Determine the [x, y] coordinate at the center of the cell enclosing the given text.  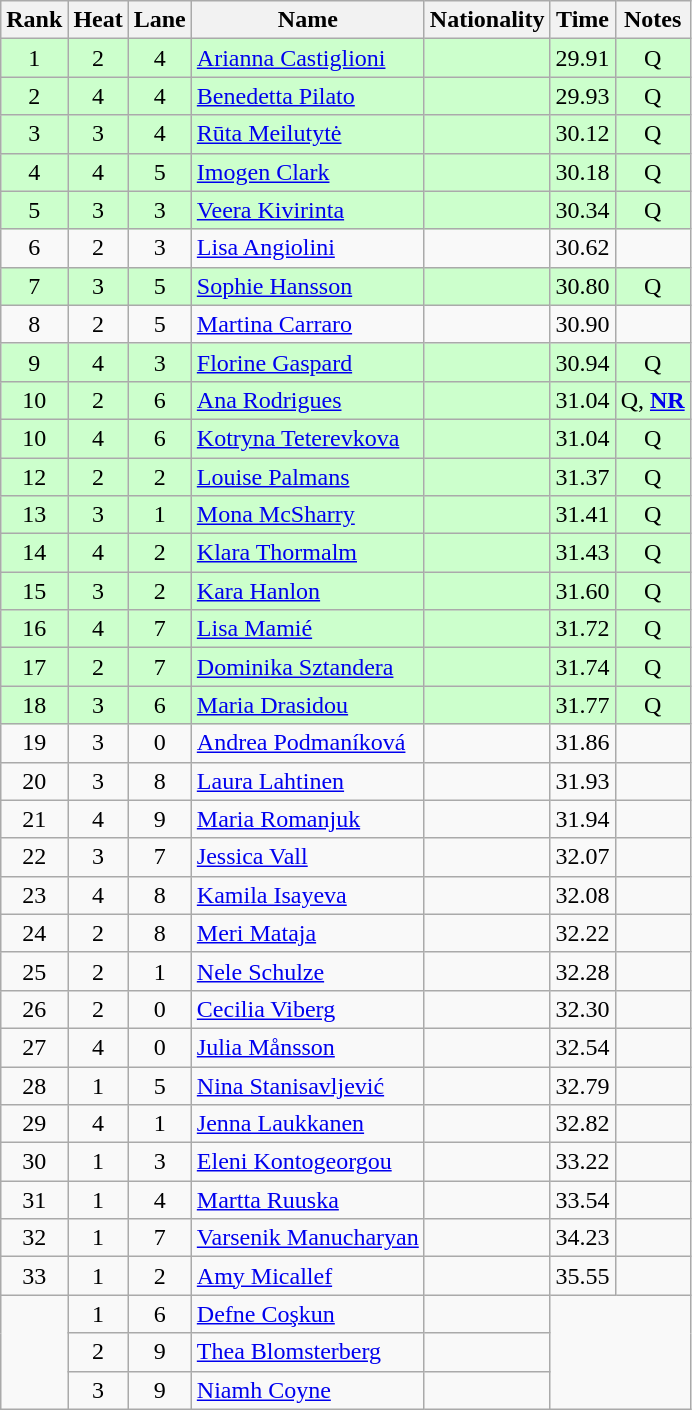
Lisa Angiolini [308, 248]
32.79 [582, 1085]
Klara Thormalm [308, 553]
14 [34, 553]
25 [34, 971]
17 [34, 667]
Rūta Meilutytė [308, 134]
Thea Blomsterberg [308, 1352]
Cecilia Viberg [308, 1009]
12 [34, 477]
31 [34, 1200]
Benedetta Pilato [308, 96]
Lane [160, 20]
Imogen Clark [308, 172]
31.93 [582, 781]
33.22 [582, 1162]
31.74 [582, 667]
Maria Drasidou [308, 705]
Nele Schulze [308, 971]
Notes [652, 20]
31.86 [582, 743]
Niamh Coyne [308, 1390]
Mona McSharry [308, 515]
16 [34, 629]
Eleni Kontogeorgou [308, 1162]
31.43 [582, 553]
Amy Micallef [308, 1276]
Martta Ruuska [308, 1200]
Kamila Isayeva [308, 895]
Sophie Hansson [308, 286]
Time [582, 20]
Ana Rodrigues [308, 400]
30.34 [582, 210]
31.77 [582, 705]
32.08 [582, 895]
32.30 [582, 1009]
31.60 [582, 591]
26 [34, 1009]
Rank [34, 20]
Laura Lahtinen [308, 781]
15 [34, 591]
31.41 [582, 515]
Defne Coşkun [308, 1314]
Q, NR [652, 400]
32.22 [582, 933]
Heat [98, 20]
Veera Kivirinta [308, 210]
Julia Månsson [308, 1047]
20 [34, 781]
30.12 [582, 134]
33.54 [582, 1200]
28 [34, 1085]
30 [34, 1162]
Jenna Laukkanen [308, 1124]
29.91 [582, 58]
31.94 [582, 819]
Kotryna Teterevkova [308, 438]
30.80 [582, 286]
29.93 [582, 96]
31.37 [582, 477]
35.55 [582, 1276]
31.72 [582, 629]
Jessica Vall [308, 857]
30.90 [582, 324]
19 [34, 743]
21 [34, 819]
Dominika Sztandera [308, 667]
Martina Carraro [308, 324]
Louise Palmans [308, 477]
22 [34, 857]
Maria Romanjuk [308, 819]
Nationality [487, 20]
33 [34, 1276]
32.28 [582, 971]
30.18 [582, 172]
29 [34, 1124]
30.62 [582, 248]
Arianna Castiglioni [308, 58]
32.54 [582, 1047]
Varsenik Manucharyan [308, 1238]
23 [34, 895]
27 [34, 1047]
24 [34, 933]
Meri Mataja [308, 933]
34.23 [582, 1238]
Name [308, 20]
Florine Gaspard [308, 362]
30.94 [582, 362]
Lisa Mamié [308, 629]
32.07 [582, 857]
Kara Hanlon [308, 591]
32.82 [582, 1124]
Andrea Podmaníková [308, 743]
18 [34, 705]
32 [34, 1238]
13 [34, 515]
Nina Stanisavljević [308, 1085]
